From the cell containing the given text, extract its center point as [X, Y] coordinate. 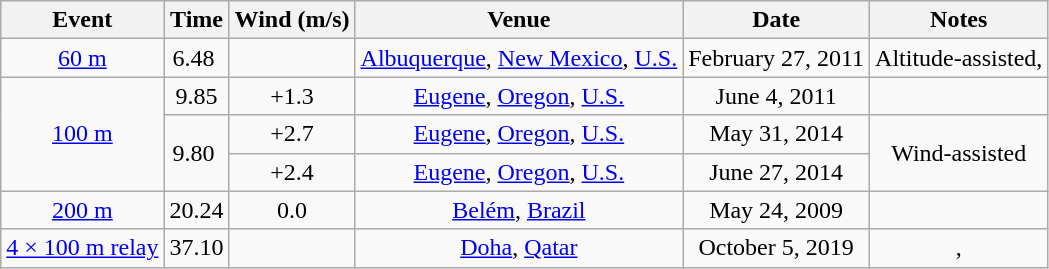
9.85 [196, 96]
0.0 [292, 210]
4 × 100 m relay [82, 248]
6.48 [196, 58]
Doha, Qatar [519, 248]
June 27, 2014 [776, 172]
May 24, 2009 [776, 210]
9.80 [196, 153]
Belém, Brazil [519, 210]
Altitude-assisted, [959, 58]
200 m [82, 210]
October 5, 2019 [776, 248]
Wind (m/s) [292, 20]
+2.7 [292, 134]
February 27, 2011 [776, 58]
June 4, 2011 [776, 96]
60 m [82, 58]
, [959, 248]
Notes [959, 20]
100 m [82, 134]
37.10 [196, 248]
+2.4 [292, 172]
Wind-assisted [959, 153]
May 31, 2014 [776, 134]
20.24 [196, 210]
Event [82, 20]
+1.3 [292, 96]
Albuquerque, New Mexico, U.S. [519, 58]
Venue [519, 20]
Time [196, 20]
Date [776, 20]
